For the text-containing cell, return its midpoint in [X, Y] coordinate format. 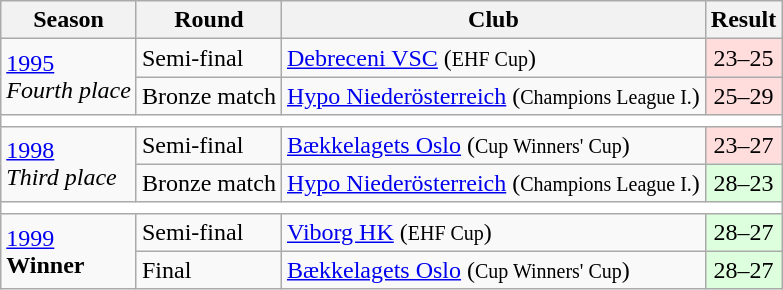
23–25 [743, 58]
28–23 [743, 183]
Final [208, 270]
Round [208, 20]
23–27 [743, 145]
Result [743, 20]
Viborg HK (EHF Cup) [493, 232]
Season [69, 20]
1998 Third place [69, 164]
Club [493, 20]
Debreceni VSC (EHF Cup) [493, 58]
1995Fourth place [69, 77]
1999 Winner [69, 251]
25–29 [743, 96]
